Pinpoint the cell where the given text exists, returning its (x, y) midpoint coordinate. 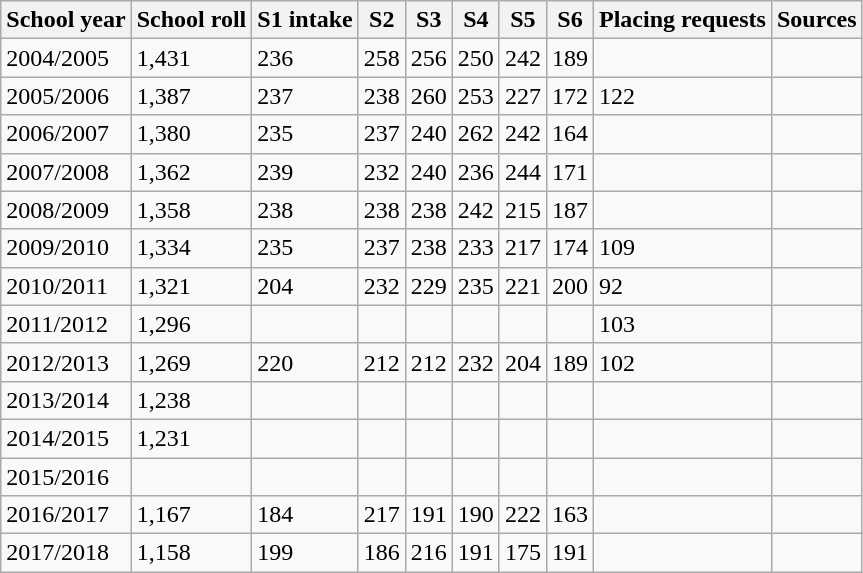
187 (570, 210)
1,158 (192, 553)
1,380 (192, 134)
Sources (816, 20)
1,358 (192, 210)
2015/2016 (66, 477)
103 (683, 324)
239 (305, 172)
S4 (476, 20)
250 (476, 58)
2004/2005 (66, 58)
175 (522, 553)
School year (66, 20)
190 (476, 515)
174 (570, 248)
227 (522, 96)
92 (683, 286)
1,231 (192, 438)
2006/2007 (66, 134)
2014/2015 (66, 438)
1,296 (192, 324)
253 (476, 96)
2011/2012 (66, 324)
109 (683, 248)
171 (570, 172)
163 (570, 515)
1,167 (192, 515)
2009/2010 (66, 248)
184 (305, 515)
222 (522, 515)
186 (382, 553)
2017/2018 (66, 553)
220 (305, 362)
2005/2006 (66, 96)
1,362 (192, 172)
215 (522, 210)
1,269 (192, 362)
S3 (428, 20)
172 (570, 96)
122 (683, 96)
1,321 (192, 286)
2010/2011 (66, 286)
221 (522, 286)
262 (476, 134)
200 (570, 286)
216 (428, 553)
2013/2014 (66, 400)
S5 (522, 20)
199 (305, 553)
1,387 (192, 96)
School roll (192, 20)
229 (428, 286)
S2 (382, 20)
260 (428, 96)
2016/2017 (66, 515)
2008/2009 (66, 210)
164 (570, 134)
1,334 (192, 248)
S6 (570, 20)
256 (428, 58)
S1 intake (305, 20)
Placing requests (683, 20)
2007/2008 (66, 172)
1,431 (192, 58)
258 (382, 58)
244 (522, 172)
2012/2013 (66, 362)
1,238 (192, 400)
102 (683, 362)
233 (476, 248)
